Determine the [x, y] coordinate at the center of the cell enclosing the given text.  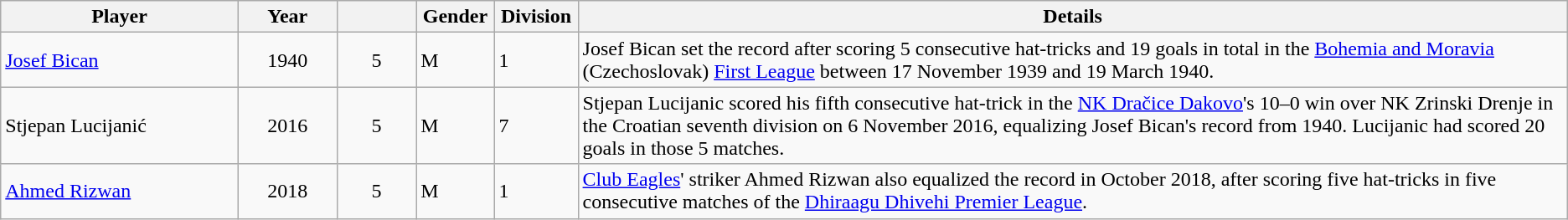
Player [119, 17]
1940 [287, 60]
Stjepan Lucijanić [119, 125]
Ahmed Rizwan [119, 191]
Details [1072, 17]
2016 [287, 125]
Josef Bican [119, 60]
Gender [456, 17]
7 [536, 125]
2018 [287, 191]
Division [536, 17]
Year [287, 17]
